Find where the given text appears and provide that cell's center as [X, Y] coordinate. 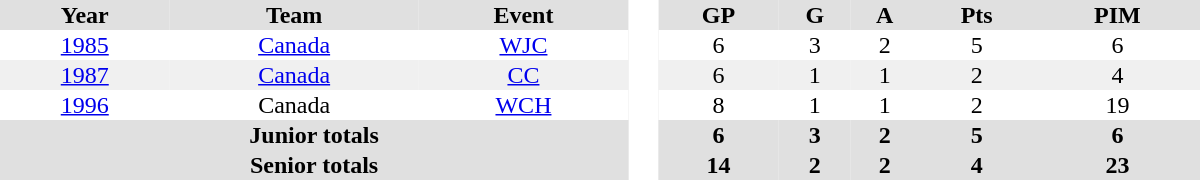
Pts [976, 15]
1987 [85, 75]
1996 [85, 105]
WCH [524, 105]
WJC [524, 45]
Event [524, 15]
CC [524, 75]
G [815, 15]
Senior totals [314, 165]
14 [718, 165]
8 [718, 105]
Year [85, 15]
23 [1118, 165]
PIM [1118, 15]
Team [294, 15]
Junior totals [314, 135]
1985 [85, 45]
A [885, 15]
19 [1118, 105]
GP [718, 15]
